Extract the (X, Y) coordinate from the center of the cell holding the provided text.  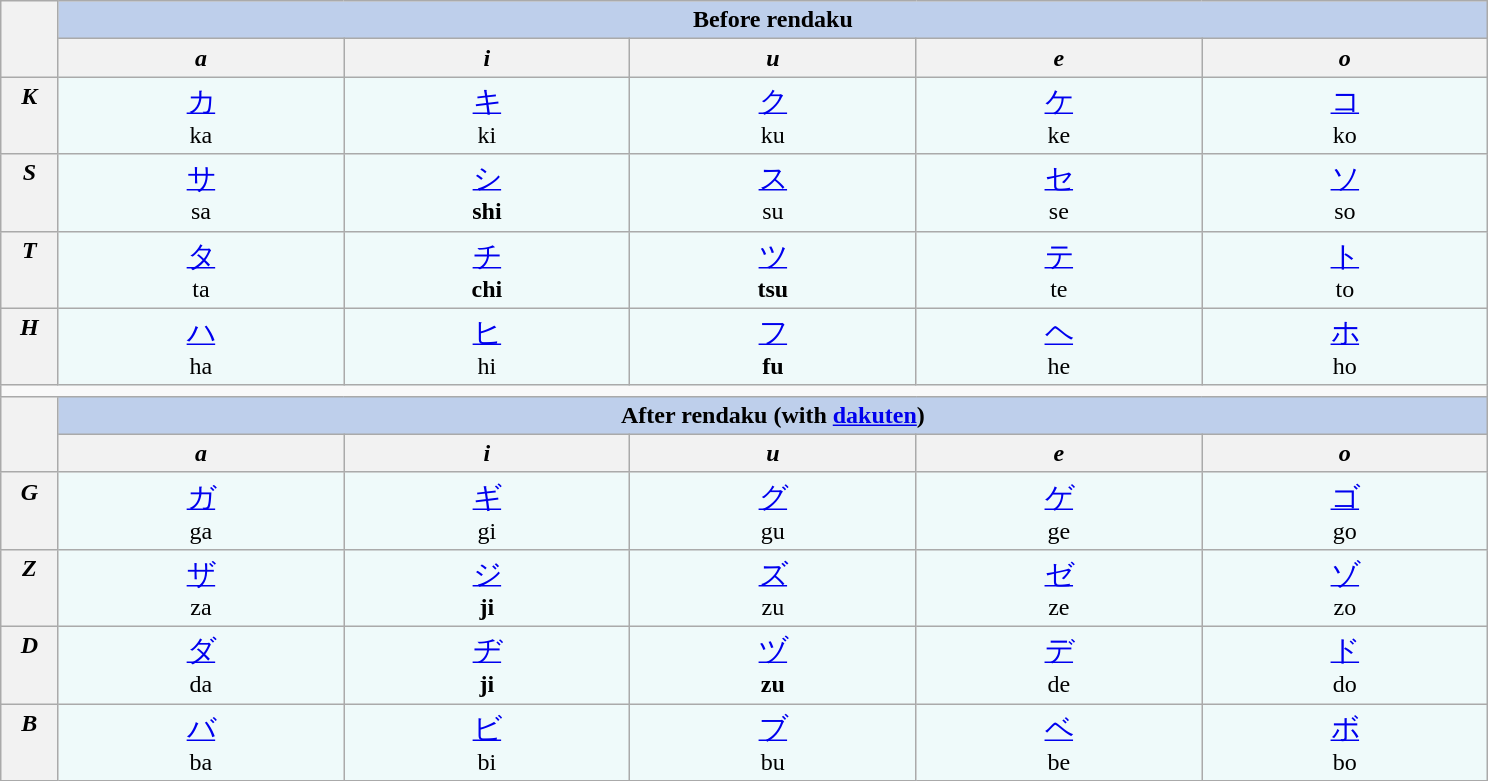
ト to (1345, 270)
タ ta (201, 270)
ビ bi (487, 742)
チ chi (487, 270)
Before rendaku (773, 20)
ブ bu (773, 742)
T (30, 270)
セ se (1059, 192)
ガ ga (201, 510)
ク ku (773, 116)
H (30, 346)
ハ ha (201, 346)
D (30, 664)
バ ba (201, 742)
Z (30, 588)
ヒ hi (487, 346)
ヘ he (1059, 346)
ベ be (1059, 742)
シ shi (487, 192)
ズ zu (773, 588)
ザ za (201, 588)
グ gu (773, 510)
ホ ho (1345, 346)
B (30, 742)
ド do (1345, 664)
サ sa (201, 192)
ソ so (1345, 192)
ケ ke (1059, 116)
ゲ ge (1059, 510)
コ ko (1345, 116)
ヂ ji (487, 664)
K (30, 116)
ツ tsu (773, 270)
After rendaku (with dakuten) (773, 415)
デ de (1059, 664)
ヅ zu (773, 664)
ボ bo (1345, 742)
ジ ji (487, 588)
カ ka (201, 116)
ゼ ze (1059, 588)
G (30, 510)
ダ da (201, 664)
キ ki (487, 116)
ス su (773, 192)
ゴ go (1345, 510)
ギ gi (487, 510)
S (30, 192)
ゾ zo (1345, 588)
フ fu (773, 346)
テ te (1059, 270)
